Extract the [X, Y] coordinate from the center of the cell holding the provided text.  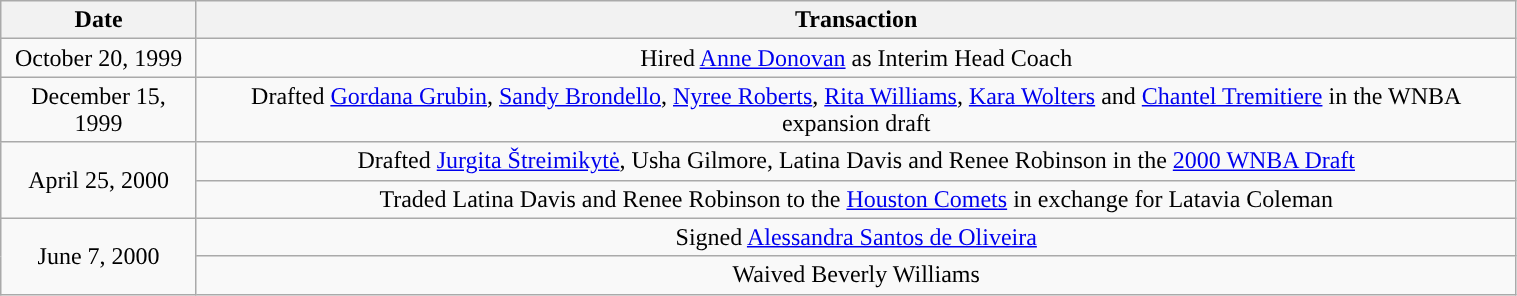
Signed Alessandra Santos de Oliveira [856, 237]
April 25, 2000 [99, 180]
October 20, 1999 [99, 58]
Transaction [856, 20]
Drafted Jurgita Štreimikytė, Usha Gilmore, Latina Davis and Renee Robinson in the 2000 WNBA Draft [856, 161]
Hired Anne Donovan as Interim Head Coach [856, 58]
Date [99, 20]
June 7, 2000 [99, 256]
Drafted Gordana Grubin, Sandy Brondello, Nyree Roberts, Rita Williams, Kara Wolters and Chantel Tremitiere in the WNBA expansion draft [856, 110]
Traded Latina Davis and Renee Robinson to the Houston Comets in exchange for Latavia Coleman [856, 199]
Waived Beverly Williams [856, 275]
December 15, 1999 [99, 110]
